Return [x, y] of the center of cell containing provided text 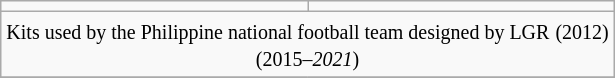
Kits used by the Philippine national football team designed by LGR (2012) (2015–2021) [308, 44]
